For the text-containing cell, return its midpoint in (X, Y) coordinate format. 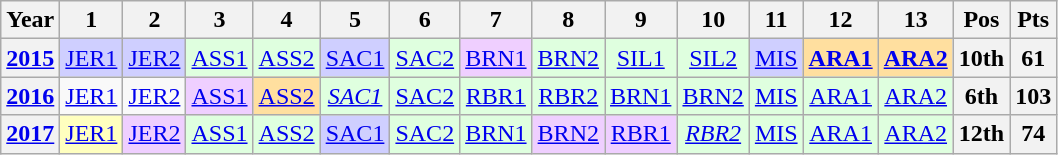
Year (30, 20)
8 (568, 20)
2015 (30, 58)
2016 (30, 96)
12 (840, 20)
12th (981, 134)
10th (981, 58)
2017 (30, 134)
7 (496, 20)
13 (916, 20)
Pts (1034, 20)
SIL1 (640, 58)
3 (220, 20)
2 (154, 20)
SIL2 (713, 58)
5 (355, 20)
Pos (981, 20)
1 (92, 20)
11 (776, 20)
6 (425, 20)
4 (286, 20)
9 (640, 20)
74 (1034, 134)
6th (981, 96)
103 (1034, 96)
10 (713, 20)
61 (1034, 58)
